Pinpoint the cell where the given text exists, returning its (X, Y) midpoint coordinate. 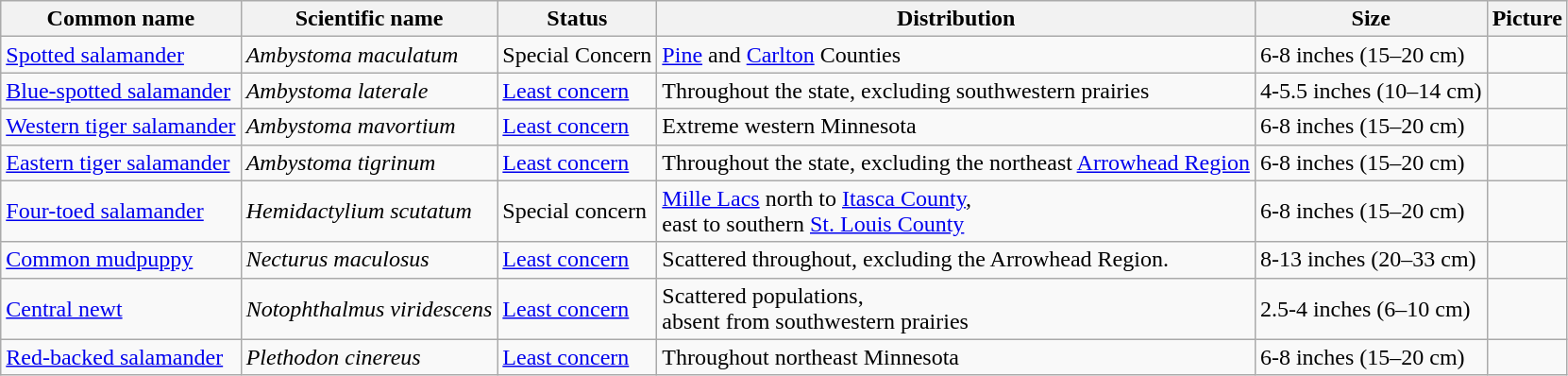
Blue-spotted salamander (121, 91)
Distribution (956, 19)
Special Concern (578, 55)
Necturus maculosus (369, 260)
Hemidactylium scutatum (369, 212)
2.5-4 inches (6–10 cm) (1371, 308)
Throughout the state, excluding southwestern prairies (956, 91)
Four-toed salamander (121, 212)
8-13 inches (20–33 cm) (1371, 260)
Ambystoma laterale (369, 91)
Ambystoma mavortium (369, 127)
Throughout the state, excluding the northeast Arrowhead Region (956, 162)
Plethodon cinereus (369, 357)
Spotted salamander (121, 55)
Special concern (578, 212)
Ambystoma tigrinum (369, 162)
Picture (1527, 19)
Scientific name (369, 19)
Central newt (121, 308)
Red-backed salamander (121, 357)
Scattered populations,absent from southwestern prairies (956, 308)
Ambystoma maculatum (369, 55)
4-5.5 inches (10–14 cm) (1371, 91)
Mille Lacs north to Itasca County,east to southern St. Louis County (956, 212)
Western tiger salamander (121, 127)
Extreme western Minnesota (956, 127)
Throughout northeast Minnesota (956, 357)
Status (578, 19)
Size (1371, 19)
Pine and Carlton Counties (956, 55)
Common name (121, 19)
Scattered throughout, excluding the Arrowhead Region. (956, 260)
Common mudpuppy (121, 260)
Eastern tiger salamander (121, 162)
Notophthalmus viridescens (369, 308)
